Pinpoint the cell where the given text exists, returning its [x, y] midpoint coordinate. 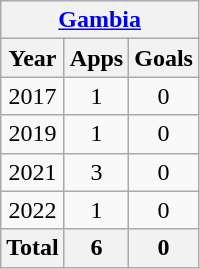
2019 [33, 134]
6 [96, 248]
2017 [33, 96]
2021 [33, 172]
Gambia [100, 20]
Total [33, 248]
Goals [164, 58]
2022 [33, 210]
Year [33, 58]
3 [96, 172]
Apps [96, 58]
